Capture the cell that displays the provided text and extract its (X, Y) central coordinate. 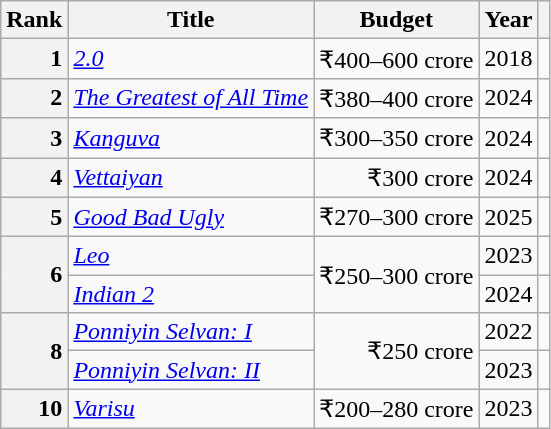
3 (34, 138)
₹380–400 crore (396, 98)
Year (508, 20)
Budget (396, 20)
Varisu (191, 409)
2018 (508, 59)
Leo (191, 256)
Vettaiyan (191, 178)
4 (34, 178)
Ponniyin Selvan: II (191, 370)
Ponniyin Selvan: I (191, 332)
5 (34, 217)
₹400–600 crore (396, 59)
10 (34, 409)
₹300–350 crore (396, 138)
Kanguva (191, 138)
2022 (508, 332)
₹200–280 crore (396, 409)
2 (34, 98)
Rank (34, 20)
₹250–300 crore (396, 275)
2025 (508, 217)
Good Bad Ugly (191, 217)
₹300 crore (396, 178)
8 (34, 351)
Indian 2 (191, 294)
₹270–300 crore (396, 217)
₹250 crore (396, 351)
Title (191, 20)
6 (34, 275)
The Greatest of All Time (191, 98)
1 (34, 59)
2.0 (191, 59)
